Find where the given text appears and provide that cell's center as (X, Y) coordinate. 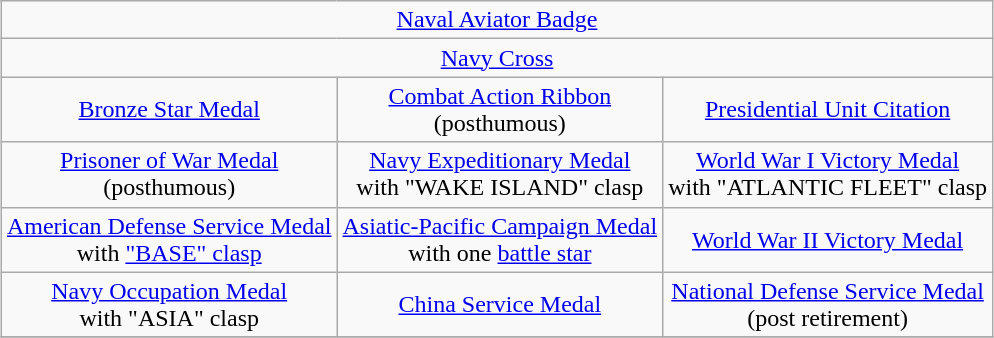
World War II Victory Medal (828, 240)
World War I Victory Medalwith "ATLANTIC FLEET" clasp (828, 174)
Combat Action Ribbon(posthumous) (500, 110)
American Defense Service Medal with "BASE" clasp (169, 240)
National Defense Service Medal(post retirement) (828, 304)
Naval Aviator Badge (496, 20)
Bronze Star Medal (169, 110)
Asiatic-Pacific Campaign Medal with one battle star (500, 240)
Presidential Unit Citation (828, 110)
Navy Expeditionary Medalwith "WAKE ISLAND" clasp (500, 174)
Prisoner of War Medal(posthumous) (169, 174)
China Service Medal (500, 304)
Navy Occupation Medalwith "ASIA" clasp (169, 304)
Navy Cross (496, 58)
